Determine the (x, y) coordinate at the center of the cell enclosing the given text.  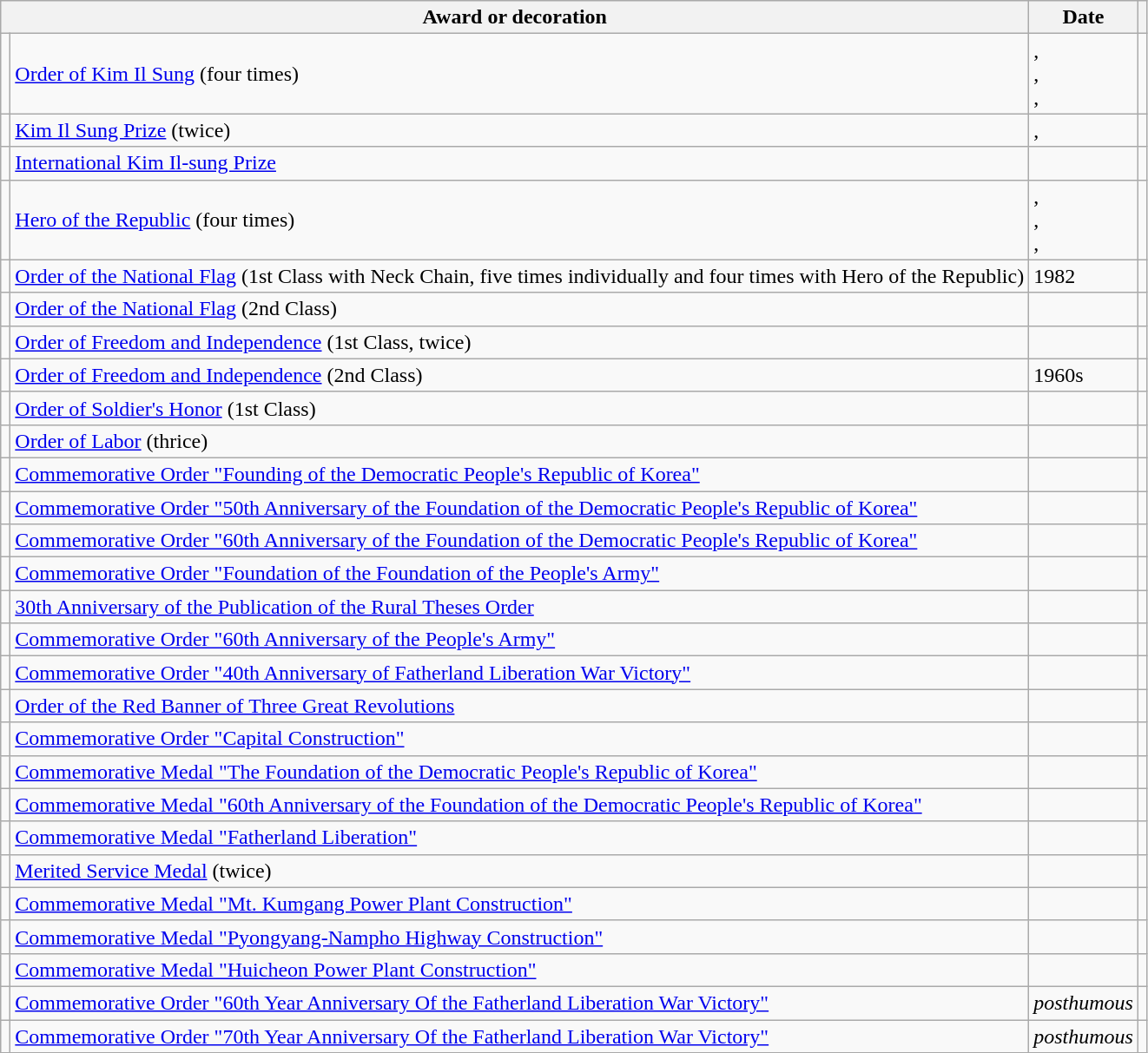
1960s (1084, 375)
Commemorative Order "40th Anniversary of Fatherland Liberation War Victory" (519, 673)
Order of Soldier's Honor (1st Class) (519, 408)
Award or decoration (515, 17)
Commemorative Order "60th Anniversary of the Foundation of the Democratic People's Republic of Korea" (519, 541)
Hero of the Republic (four times) (519, 220)
Order of Kim Il Sung (four times) (519, 74)
1982 (1084, 276)
Kim Il Sung Prize (twice) (519, 130)
Order of Labor (thrice) (519, 441)
Date (1084, 17)
, (1084, 130)
Commemorative Medal "Mt. Kumgang Power Plant Construction" (519, 904)
Commemorative Medal "The Foundation of the Democratic People's Republic of Korea" (519, 772)
Commemorative Medal "Huicheon Power Plant Construction" (519, 970)
30th Anniversary of the Publication of the Rural Theses Order (519, 607)
Order of Freedom and Independence (2nd Class) (519, 375)
Commemorative Order "60th Anniversary of the People's Army" (519, 640)
Commemorative Order "50th Anniversary of the Foundation of the Democratic People's Republic of Korea" (519, 508)
Merited Service Medal (twice) (519, 871)
Order of the National Flag (1st Class with Neck Chain, five times individually and four times with Hero of the Republic) (519, 276)
Commemorative Order "Founding of the Democratic People's Republic of Korea" (519, 474)
Commemorative Order "Capital Construction" (519, 739)
Commemorative Medal "Fatherland Liberation" (519, 838)
Commemorative Order "Foundation of the Foundation of the People's Army" (519, 574)
Commemorative Order "70th Year Anniversary Of the Fatherland Liberation War Victory" (519, 1036)
Commemorative Medal "Pyongyang-Nampho Highway Construction" (519, 937)
International Kim Il-sung Prize (519, 163)
Commemorative Order "60th Year Anniversary Of the Fatherland Liberation War Victory" (519, 1003)
Commemorative Medal "60th Anniversary of the Foundation of the Democratic People's Republic of Korea" (519, 805)
Order of the Red Banner of Three Great Revolutions (519, 706)
Order of Freedom and Independence (1st Class, twice) (519, 342)
Order of the National Flag (2nd Class) (519, 309)
